Identify which cell holds the provided text, then report its (X, Y) central coordinate. 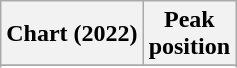
Peakposition (189, 34)
Chart (2022) (72, 34)
